Identify which cell holds the provided text, then report its (x, y) central coordinate. 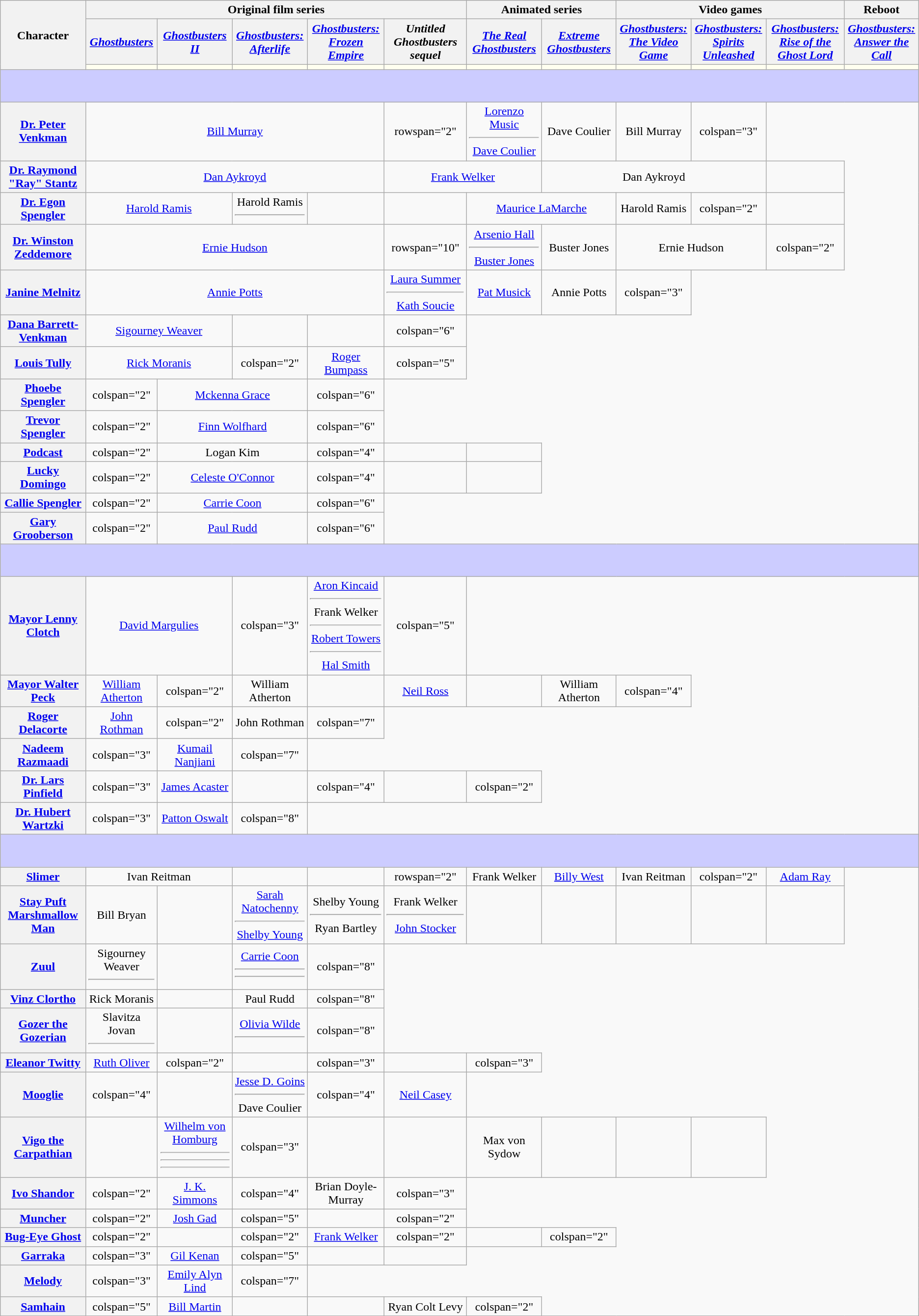
Ghostbusters:Spirits Unleashed (729, 42)
Mooglie (43, 1095)
J. K. Simmons (195, 1193)
Olivia Wilde (270, 1031)
Lucky Domingo (43, 477)
Ghostbusters:The Video Game (653, 42)
Neil Ross (426, 690)
Laura SummerKath Soucie (426, 292)
Logan Kim (233, 452)
Shelby YoungRyan Bartley (346, 915)
Garraka (43, 1256)
Ghostbusters:Answer the Call (882, 42)
Podcast (43, 452)
Muncher (43, 1218)
Animated series (542, 10)
Ghostbusters II (195, 42)
Dave Coulier (579, 132)
Patton Oswalt (195, 818)
Reboot (882, 10)
Dr. Winston Zeddemore (43, 247)
Vinz Clortho (43, 999)
Callie Spengler (43, 503)
Melody (43, 1281)
Zuul (43, 967)
Wilhelm von Homburg (195, 1147)
Dr. Peter Venkman (43, 132)
Dana Barrett-Venkman (43, 331)
Ghostbusters:Frozen Empire (346, 42)
Video games (730, 10)
Mayor Lenny Clotch (43, 626)
Aron KincaidFrank WelkerRobert TowersHal Smith (346, 626)
Dr. Egon Spengler (43, 208)
rowspan="10" (426, 247)
Ghostbusters:Rise of the Ghost Lord (805, 42)
Brian Doyle-Murray (346, 1193)
Maurice LaMarche (542, 208)
Ivo Shandor (43, 1193)
Bill Bryan (121, 915)
Dr. Lars Pinfield (43, 787)
Sarah NatochennyShelby Young (270, 915)
Louis Tully (43, 362)
Mayor Walter Peck (43, 690)
Billy West (579, 877)
Extreme Ghostbusters (579, 42)
Neil Casey (426, 1095)
Samhain (43, 1306)
Gil Kenan (195, 1256)
The Real Ghostbusters (505, 42)
Emily Alyn Lind (195, 1281)
Lorenzo MusicDave Coulier (505, 132)
Phoebe Spengler (43, 395)
Gary Grooberson (43, 528)
Slimer (43, 877)
Roger Delacorte (43, 723)
Bill Martin (195, 1306)
David Margulies (159, 626)
Pat Musick (505, 292)
Arsenio HallBuster Jones (505, 247)
Janine Melnitz (43, 292)
Ruth Oliver (121, 1063)
Ryan Colt Levy (426, 1306)
Gozer the Gozerian (43, 1031)
Untitled Ghostbusters sequel (426, 42)
Buster Jones (579, 247)
Adam Ray (805, 877)
Mckenna Grace (233, 395)
Dr. Hubert Wartzki (43, 818)
Slavitza Jovan (121, 1031)
Eleanor Twitty (43, 1063)
James Acaster (195, 787)
Original film series (276, 10)
Frank WelkerJohn Stocker (426, 915)
Trevor Spengler (43, 427)
Character (43, 35)
Bug-Eye Ghost (43, 1237)
Nadeem Razmaadi (43, 754)
Josh Gad (195, 1218)
Finn Wolfhard (233, 427)
Dr. Raymond "Ray" Stantz (43, 177)
Ghostbusters (121, 42)
Kumail Nanjiani (195, 754)
Roger Bumpass (346, 362)
Ghostbusters:Afterlife (270, 42)
Vigo the Carpathian (43, 1147)
Stay Puft Marshmallow Man (43, 915)
Celeste O'Connor (233, 477)
Max von Sydow (505, 1147)
Jesse D. GoinsDave Coulier (270, 1095)
